Find where the given text appears and provide that cell's center as [X, Y] coordinate. 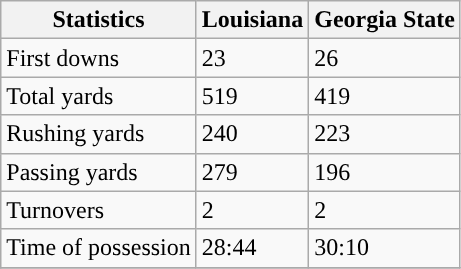
Total yards [99, 96]
Time of possession [99, 248]
279 [252, 172]
26 [385, 58]
Rushing yards [99, 134]
419 [385, 96]
Passing yards [99, 172]
First downs [99, 58]
240 [252, 134]
Louisiana [252, 20]
223 [385, 134]
Georgia State [385, 20]
28:44 [252, 248]
Turnovers [99, 210]
23 [252, 58]
Statistics [99, 20]
30:10 [385, 248]
519 [252, 96]
196 [385, 172]
